Return the (X, Y) coordinate for the center point of the cell that contains the specified text.  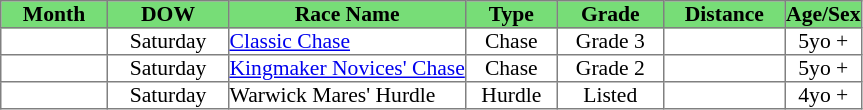
Grade (610, 14)
Type (512, 14)
4yo + (823, 96)
Warwick Mares' Hurdle (348, 96)
Age/Sex (823, 14)
DOW (168, 14)
Race Name (348, 14)
Hurdle (512, 96)
Grade 3 (610, 42)
Grade 2 (610, 68)
Kingmaker Novices' Chase (348, 68)
Distance (725, 14)
Listed (610, 96)
Classic Chase (348, 42)
Month (54, 14)
